Identify which cell holds the provided text, then report its [X, Y] central coordinate. 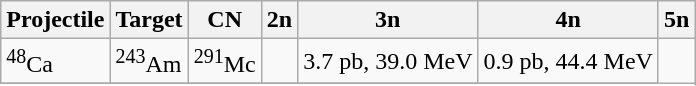
Target [149, 20]
243Am [149, 62]
3n [388, 20]
291Mc [224, 62]
2n [279, 20]
4n [568, 20]
5n [676, 20]
Projectile [56, 20]
48Ca [56, 62]
CN [224, 20]
0.9 pb, 44.4 MeV [568, 62]
3.7 pb, 39.0 MeV [388, 62]
